Detect which cell encompasses the target text, then output its [X, Y] center coordinate. 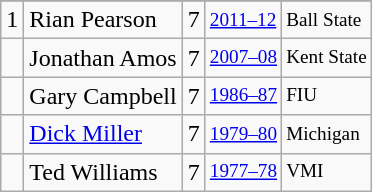
Rian Pearson [103, 20]
Kent State [327, 58]
Ball State [327, 20]
2007–08 [243, 58]
Gary Campbell [103, 96]
1979–80 [243, 134]
VMI [327, 172]
1977–78 [243, 172]
Dick Miller [103, 134]
Jonathan Amos [103, 58]
FIU [327, 96]
Michigan [327, 134]
1986–87 [243, 96]
2011–12 [243, 20]
Ted Williams [103, 172]
1 [12, 20]
